Detect which cell encompasses the target text, then output its [x, y] center coordinate. 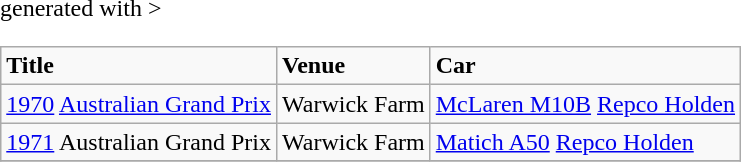
Venue [353, 66]
McLaren M10B Repco Holden [585, 104]
Title [139, 66]
Car [585, 66]
Matich A50 Repco Holden [585, 142]
1970 Australian Grand Prix [139, 104]
1971 Australian Grand Prix [139, 142]
